Search for the cell housing the specified text and yield its [x, y] center coordinate. 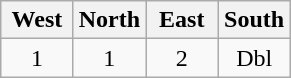
East [182, 20]
North [109, 20]
South [254, 20]
West [37, 20]
Dbl [254, 58]
2 [182, 58]
